Find where the given text appears and provide that cell's center as (x, y) coordinate. 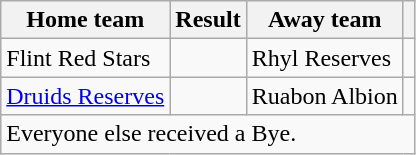
Ruabon Albion (324, 96)
Flint Red Stars (86, 58)
Away team (324, 20)
Home team (86, 20)
Everyone else received a Bye. (208, 134)
Rhyl Reserves (324, 58)
Result (208, 20)
Druids Reserves (86, 96)
